Scan for the cell matching the given text and deliver its [X, Y] coordinate at center. 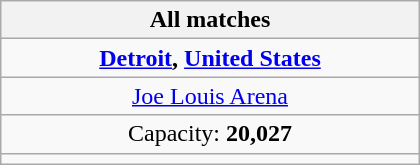
Joe Louis Arena [210, 96]
Capacity: 20,027 [210, 134]
All matches [210, 20]
Detroit, United States [210, 58]
